Locate the cell with the specified text and output its (x, y) center coordinate. 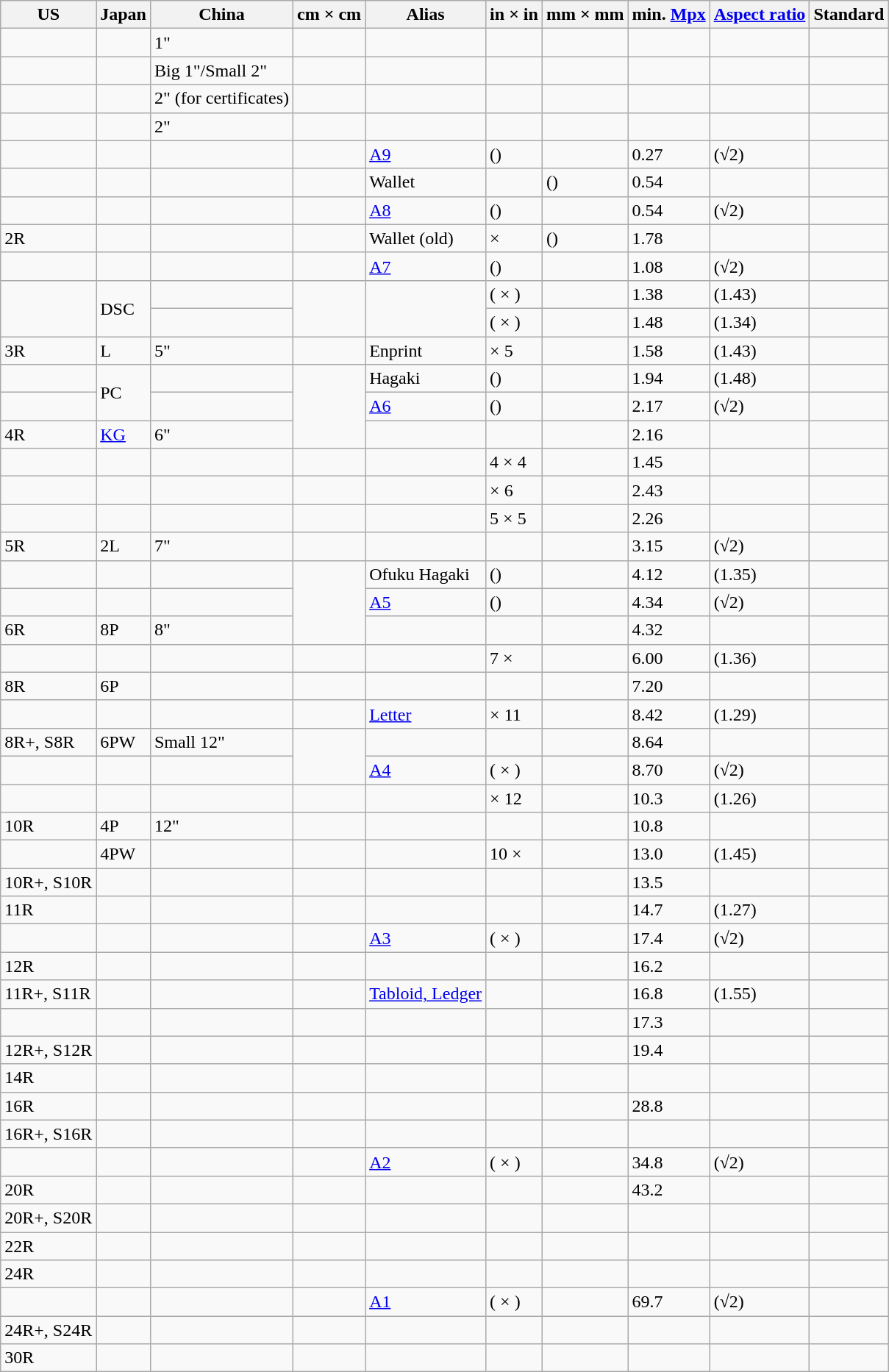
3R (49, 351)
min. Mpx (669, 15)
4P (124, 826)
(1.55) (760, 994)
Ofuku Hagaki (426, 574)
2.16 (669, 435)
(1.36) (760, 658)
Standard (849, 15)
5R (49, 546)
10 × (515, 854)
A9 (426, 154)
13.0 (669, 854)
10R (49, 826)
8R (49, 686)
6" (221, 435)
69.7 (669, 1302)
10.3 (669, 798)
× (515, 238)
1.78 (669, 238)
(1.34) (760, 322)
in × in (515, 15)
Enprint (426, 351)
mm × mm (585, 15)
PC (124, 393)
34.8 (669, 1162)
8.64 (669, 742)
1.08 (669, 266)
12R+, S12R (49, 1050)
A2 (426, 1162)
4.32 (669, 630)
Letter (426, 714)
16.8 (669, 994)
22R (49, 1246)
2.17 (669, 407)
1.58 (669, 351)
A3 (426, 938)
16R (49, 1106)
14R (49, 1078)
A7 (426, 266)
US (49, 15)
11R (49, 910)
13.5 (669, 882)
× 5 (515, 351)
24R+, S24R (49, 1330)
8P (124, 630)
10R+, S10R (49, 882)
4.12 (669, 574)
7.20 (669, 686)
A5 (426, 602)
5" (221, 351)
2" (for certificates) (221, 99)
4R (49, 435)
2R (49, 238)
11R+, S11R (49, 994)
Wallet (old) (426, 238)
8.42 (669, 714)
Wallet (426, 182)
8R+, S8R (49, 742)
2.43 (669, 490)
10.8 (669, 826)
Small 12" (221, 742)
A4 (426, 770)
2.26 (669, 518)
0.27 (669, 154)
14.7 (669, 910)
(1.48) (760, 379)
19.4 (669, 1050)
2" (221, 126)
(1.35) (760, 574)
4 × 4 (515, 462)
(1.26) (760, 798)
1" (221, 43)
1.94 (669, 379)
20R+, S20R (49, 1218)
28.8 (669, 1106)
4.34 (669, 602)
1.45 (669, 462)
Aspect ratio (760, 15)
DSC (124, 308)
17.3 (669, 1022)
43.2 (669, 1190)
A1 (426, 1302)
6R (49, 630)
12" (221, 826)
17.4 (669, 938)
7 × (515, 658)
2L (124, 546)
(1.27) (760, 910)
4PW (124, 854)
24R (49, 1274)
(1.45) (760, 854)
× 12 (515, 798)
20R (49, 1190)
Alias (426, 15)
12R (49, 966)
8.70 (669, 770)
6P (124, 686)
cm × cm (329, 15)
3.15 (669, 546)
8" (221, 630)
A6 (426, 407)
7" (221, 546)
6.00 (669, 658)
5 × 5 (515, 518)
Tabloid, Ledger (426, 994)
6PW (124, 742)
(1.29) (760, 714)
Hagaki (426, 379)
China (221, 15)
A8 (426, 210)
KG (124, 435)
1.48 (669, 322)
× 6 (515, 490)
16R+, S16R (49, 1134)
Japan (124, 15)
L (124, 351)
1.38 (669, 294)
16.2 (669, 966)
× 11 (515, 714)
Big 1"/Small 2" (221, 71)
30R (49, 1358)
